Provide the (X, Y) coordinate of the cell's center where the given text is located.  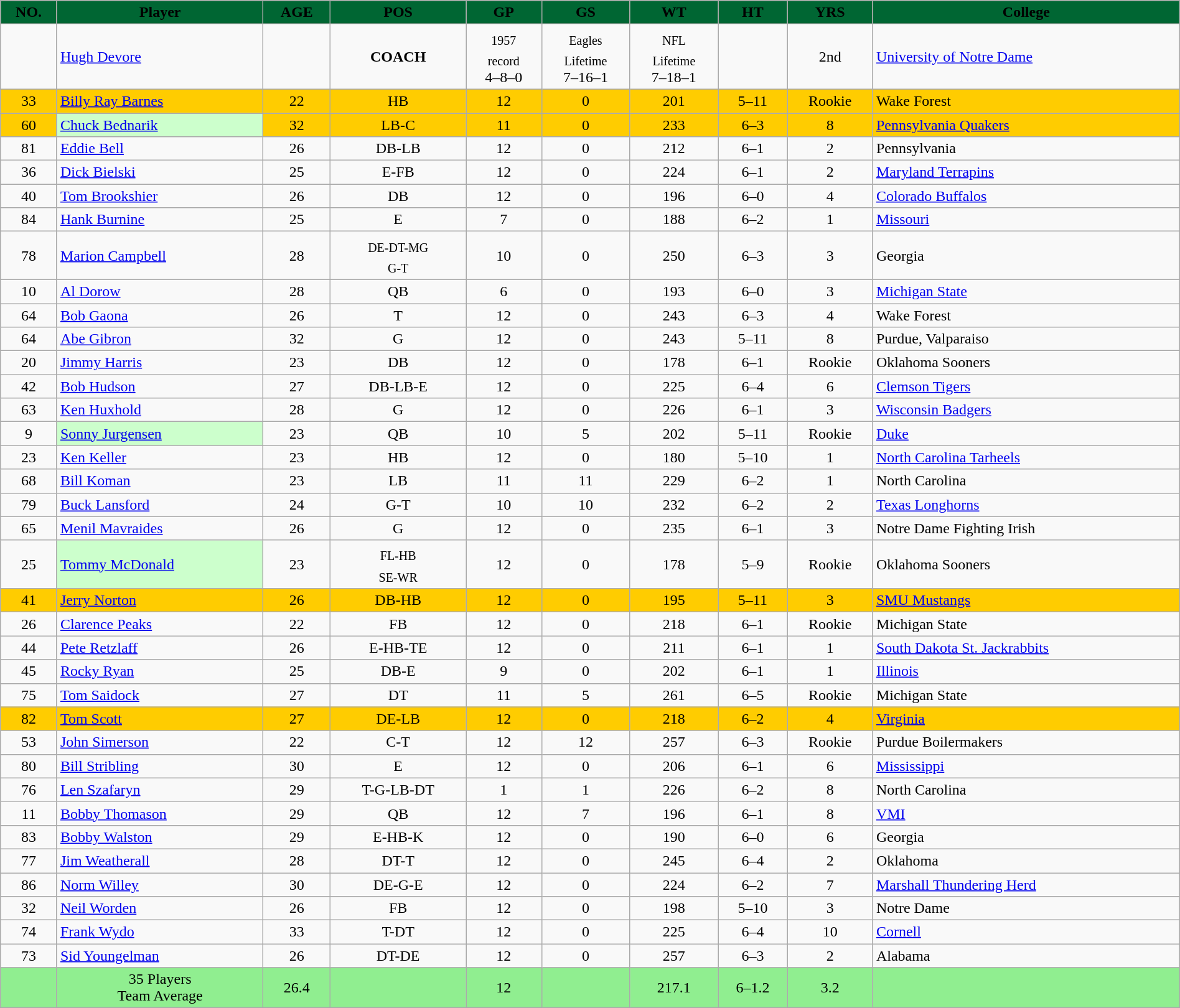
65 (29, 528)
2nd (830, 57)
Rocky Ryan (160, 671)
Pennsylvania (1026, 149)
Pete Retzlaff (160, 648)
HT (753, 12)
82 (29, 719)
42 (29, 386)
80 (29, 766)
DT-DE (398, 956)
Dick Bielski (160, 172)
1957 record4–8–0 (504, 57)
DT (398, 695)
Neil Worden (160, 908)
Pennsylvania Quakers (1026, 125)
Bobby Walston (160, 837)
Bill Stribling (160, 766)
Mississippi (1026, 766)
Len Szafaryn (160, 790)
WT (674, 12)
DB-HB (398, 600)
DB-LB (398, 149)
188 (674, 220)
68 (29, 481)
245 (674, 861)
211 (674, 648)
Tom Saidock (160, 695)
Eddie Bell (160, 149)
20 (29, 363)
Colorado Buffalos (1026, 196)
Cornell (1026, 932)
212 (674, 149)
Frank Wydo (160, 932)
Alabama (1026, 956)
Missouri (1026, 220)
COACH (398, 57)
DE-LB (398, 719)
195 (674, 600)
73 (29, 956)
Al Dorow (160, 291)
63 (29, 410)
Eagles Lifetime7–16–1 (586, 57)
198 (674, 908)
45 (29, 671)
Menil Mavraides (160, 528)
60 (29, 125)
180 (674, 457)
26.4 (297, 988)
Virginia (1026, 719)
Buck Lansford (160, 505)
John Simerson (160, 742)
24 (297, 505)
74 (29, 932)
SMU Mustangs (1026, 600)
36 (29, 172)
Bobby Thomason (160, 813)
Ken Huxhold (160, 410)
Tom Brookshier (160, 196)
NO. (29, 12)
LB-C (398, 125)
5–9 (753, 564)
229 (674, 481)
Billy Ray Barnes (160, 101)
Jimmy Harris (160, 363)
POS (398, 12)
Bob Hudson (160, 386)
E-FB (398, 172)
VMI (1026, 813)
35 Players Team Average (160, 988)
DE-G-E (398, 884)
Bill Koman (160, 481)
Ken Keller (160, 457)
Marshall Thundering Herd (1026, 884)
LB (398, 481)
DB-LB-E (398, 386)
79 (29, 505)
41 (29, 600)
Abe Gibron (160, 339)
Illinois (1026, 671)
NFL Lifetime7–18–1 (674, 57)
Jim Weatherall (160, 861)
75 (29, 695)
University of Notre Dame (1026, 57)
Norm Willey (160, 884)
6–5 (753, 695)
Hank Burnine (160, 220)
DE-DT-MG G-T (398, 256)
Texas Longhorns (1026, 505)
53 (29, 742)
G-T (398, 505)
217.1 (674, 988)
76 (29, 790)
193 (674, 291)
E-HB-TE (398, 648)
44 (29, 648)
College (1026, 12)
FL-HB SE-WR (398, 564)
190 (674, 837)
3.2 (830, 988)
DT-T (398, 861)
E-HB-K (398, 837)
233 (674, 125)
Sid Youngelman (160, 956)
Marion Campbell (160, 256)
C-T (398, 742)
261 (674, 695)
Duke (1026, 434)
Hugh Devore (160, 57)
78 (29, 256)
T-DT (398, 932)
T-G-LB-DT (398, 790)
86 (29, 884)
201 (674, 101)
North Carolina Tarheels (1026, 457)
Oklahoma (1026, 861)
232 (674, 505)
GP (504, 12)
77 (29, 861)
Clarence Peaks (160, 624)
Bob Gaona (160, 315)
GS (586, 12)
T (398, 315)
Maryland Terrapins (1026, 172)
81 (29, 149)
6–1.2 (753, 988)
235 (674, 528)
Jerry Norton (160, 600)
84 (29, 220)
Sonny Jurgensen (160, 434)
Tom Scott (160, 719)
40 (29, 196)
DB-E (398, 671)
Chuck Bednarik (160, 125)
250 (674, 256)
Wisconsin Badgers (1026, 410)
83 (29, 837)
Tommy McDonald (160, 564)
Purdue, Valparaiso (1026, 339)
Notre Dame (1026, 908)
South Dakota St. Jackrabbits (1026, 648)
206 (674, 766)
Player (160, 12)
Clemson Tigers (1026, 386)
YRS (830, 12)
Purdue Boilermakers (1026, 742)
Notre Dame Fighting Irish (1026, 528)
AGE (297, 12)
